Scan for the cell matching the given text and deliver its [x, y] coordinate at center. 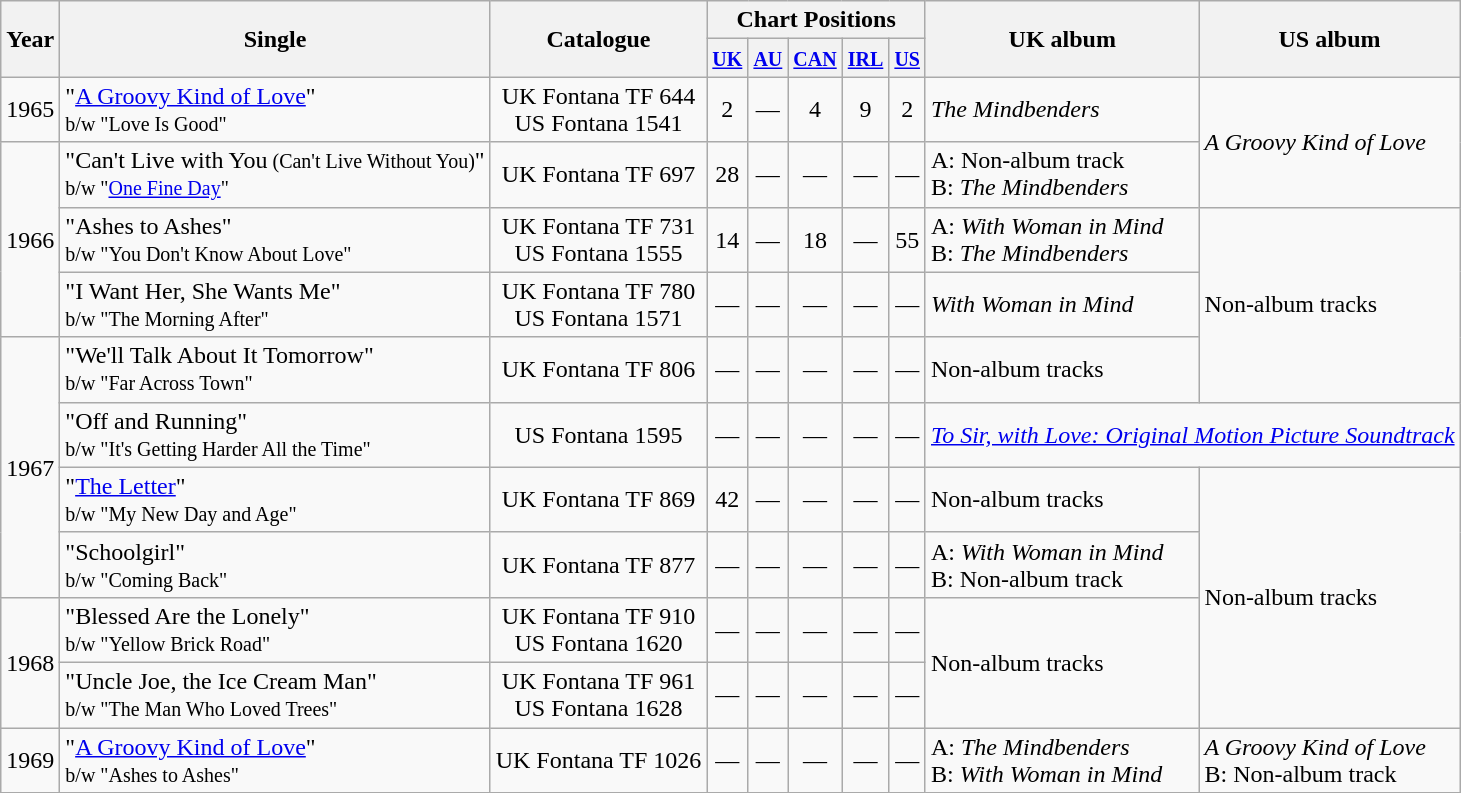
UK Fontana TF 961US Fontana 1628 [598, 694]
A Groovy Kind of LoveB: Non-album track [1330, 760]
"Ashes to Ashes"b/w "You Don't Know About Love" [275, 240]
55 [908, 240]
1969 [30, 760]
UK [728, 58]
"Schoolgirl"b/w "Coming Back" [275, 564]
42 [728, 500]
UK Fontana TF 644US Fontana 1541 [598, 110]
18 [815, 240]
UK Fontana TF 731US Fontana 1555 [598, 240]
"Blessed Are the Lonely"b/w "Yellow Brick Road" [275, 630]
UK album [1062, 39]
1967 [30, 467]
1968 [30, 662]
UK Fontana TF 780US Fontana 1571 [598, 304]
"The Letter"b/w "My New Day and Age" [275, 500]
"I Want Her, She Wants Me"b/w "The Morning After" [275, 304]
"We'll Talk About It Tomorrow"b/w "Far Across Town" [275, 370]
28 [728, 174]
UK Fontana TF 1026 [598, 760]
A Groovy Kind of Love [1330, 142]
Year [30, 39]
"A Groovy Kind of Love"b/w "Ashes to Ashes" [275, 760]
UK Fontana TF 806 [598, 370]
1966 [30, 240]
UK Fontana TF 697 [598, 174]
Catalogue [598, 39]
UK Fontana TF 910US Fontana 1620 [598, 630]
CAN [815, 58]
"Uncle Joe, the Ice Cream Man"b/w "The Man Who Loved Trees" [275, 694]
4 [815, 110]
US [908, 58]
Single [275, 39]
A: Non-album trackB: The Mindbenders [1062, 174]
9 [866, 110]
Chart Positions [816, 20]
With Woman in Mind [1062, 304]
US Fontana 1595 [598, 434]
To Sir, with Love: Original Motion Picture Soundtrack [1192, 434]
AU [768, 58]
"Can't Live with You (Can't Live Without You)" b/w "One Fine Day" [275, 174]
"Off and Running"b/w "It's Getting Harder All the Time" [275, 434]
US album [1330, 39]
A: With Woman in MindB: The Mindbenders [1062, 240]
The Mindbenders [1062, 110]
A: The MindbendersB: With Woman in Mind [1062, 760]
1965 [30, 110]
UK Fontana TF 877 [598, 564]
14 [728, 240]
IRL [866, 58]
"A Groovy Kind of Love"b/w "Love Is Good" [275, 110]
UK Fontana TF 869 [598, 500]
A: With Woman in MindB: Non-album track [1062, 564]
